Identify which cell holds the provided text, then report its [x, y] central coordinate. 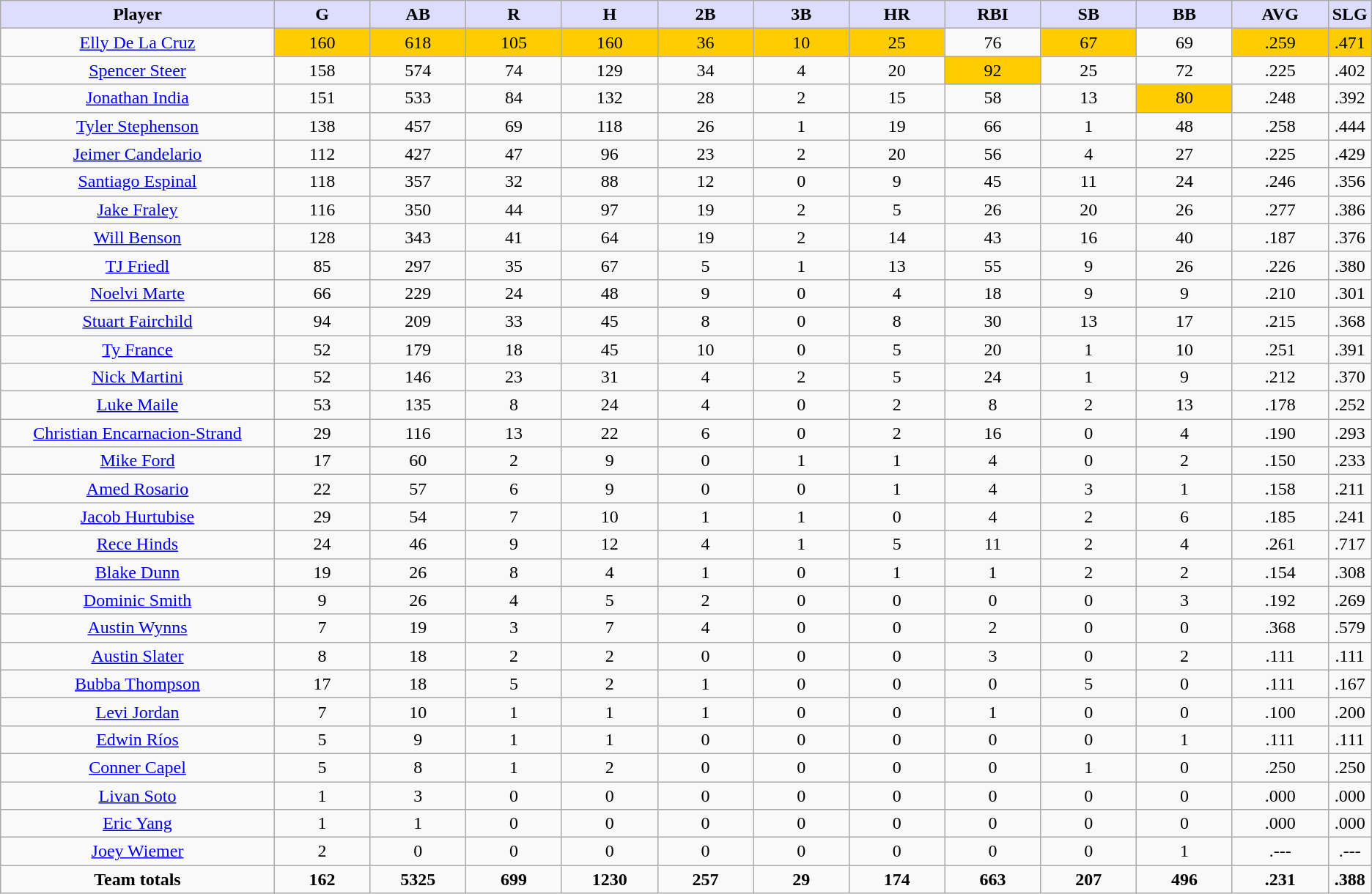
Jeimer Candelario [138, 154]
SLG [1350, 15]
112 [322, 154]
Rece Hinds [138, 544]
229 [418, 293]
43 [992, 237]
Stuart Fairchild [138, 321]
.248 [1280, 98]
.471 [1350, 43]
.210 [1280, 293]
.150 [1280, 461]
80 [1184, 98]
.429 [1350, 154]
.380 [1350, 265]
.370 [1350, 377]
AVG [1280, 15]
27 [1184, 154]
Conner Capel [138, 767]
72 [1184, 70]
33 [514, 321]
32 [514, 182]
574 [418, 70]
297 [418, 265]
.226 [1280, 265]
.190 [1280, 433]
Christian Encarnacion-Strand [138, 433]
15 [897, 98]
58 [992, 98]
Jacob Hurtubise [138, 517]
Austin Slater [138, 656]
.211 [1350, 489]
Luke Maile [138, 405]
G [322, 15]
Ty France [138, 350]
350 [418, 210]
Dominic Smith [138, 600]
.717 [1350, 544]
97 [610, 210]
Austin Wynns [138, 628]
96 [610, 154]
Jonathan India [138, 98]
.386 [1350, 210]
28 [705, 98]
343 [418, 237]
31 [610, 377]
357 [418, 182]
Tyler Stephenson [138, 126]
.269 [1350, 600]
.158 [1280, 489]
207 [1089, 879]
.192 [1280, 600]
TJ Friedl [138, 265]
Nick Martini [138, 377]
AB [418, 15]
SB [1089, 15]
55 [992, 265]
2B [705, 15]
Edwin Ríos [138, 739]
.187 [1280, 237]
88 [610, 182]
.293 [1350, 433]
151 [322, 98]
BB [1184, 15]
533 [418, 98]
.241 [1350, 517]
Livan Soto [138, 795]
174 [897, 879]
.178 [1280, 405]
.167 [1350, 684]
457 [418, 126]
41 [514, 237]
.356 [1350, 182]
496 [1184, 879]
Team totals [138, 879]
.185 [1280, 517]
84 [514, 98]
30 [992, 321]
Spencer Steer [138, 70]
.392 [1350, 98]
158 [322, 70]
1230 [610, 879]
57 [418, 489]
Will Benson [138, 237]
Bubba Thompson [138, 684]
.246 [1280, 182]
.444 [1350, 126]
105 [514, 43]
128 [322, 237]
.259 [1280, 43]
138 [322, 126]
.391 [1350, 350]
H [610, 15]
36 [705, 43]
Levi Jordan [138, 712]
135 [418, 405]
.200 [1350, 712]
663 [992, 879]
74 [514, 70]
92 [992, 70]
Elly De La Cruz [138, 43]
.252 [1350, 405]
Amed Rosario [138, 489]
427 [418, 154]
Noelvi Marte [138, 293]
46 [418, 544]
76 [992, 43]
146 [418, 377]
Joey Wiemer [138, 851]
RBI [992, 15]
179 [418, 350]
40 [1184, 237]
44 [514, 210]
94 [322, 321]
.402 [1350, 70]
HR [897, 15]
.308 [1350, 572]
618 [418, 43]
.258 [1280, 126]
132 [610, 98]
47 [514, 154]
.277 [1280, 210]
.579 [1350, 628]
14 [897, 237]
35 [514, 265]
.376 [1350, 237]
.233 [1350, 461]
53 [322, 405]
.100 [1280, 712]
Blake Dunn [138, 572]
.231 [1280, 879]
Santiago Espinal [138, 182]
257 [705, 879]
Jake Fraley [138, 210]
.301 [1350, 293]
Player [138, 15]
3B [802, 15]
.388 [1350, 879]
34 [705, 70]
699 [514, 879]
60 [418, 461]
5325 [418, 879]
.261 [1280, 544]
Eric Yang [138, 824]
.215 [1280, 321]
56 [992, 154]
209 [418, 321]
162 [322, 879]
R [514, 15]
129 [610, 70]
64 [610, 237]
54 [418, 517]
.251 [1280, 350]
.212 [1280, 377]
85 [322, 265]
.154 [1280, 572]
Mike Ford [138, 461]
